Locate the cell with the specified text and output its (X, Y) center coordinate. 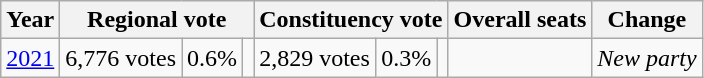
Overall seats (520, 20)
0.3% (406, 58)
New party (647, 58)
Year (30, 20)
2,829 votes (315, 58)
2021 (30, 58)
6,776 votes (121, 58)
Regional vote (157, 20)
Constituency vote (351, 20)
Change (647, 20)
0.6% (212, 58)
